Provide the [x, y] coordinate of the cell's center where the given text is located.  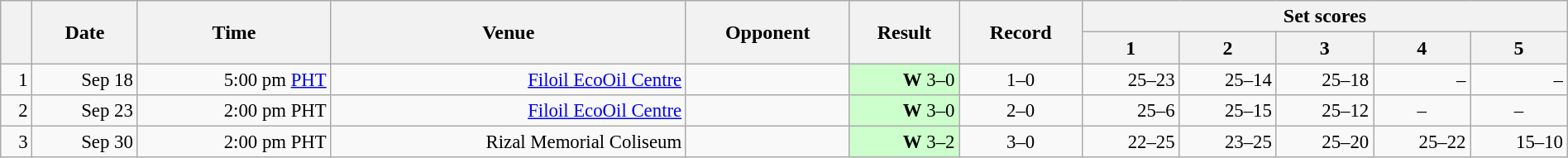
25–15 [1227, 110]
25–6 [1131, 110]
25–23 [1131, 79]
Sep 30 [84, 141]
15–10 [1518, 141]
Venue [508, 32]
Sep 18 [84, 79]
4 [1421, 48]
22–25 [1131, 141]
5 [1518, 48]
Opponent [767, 32]
25–14 [1227, 79]
25–18 [1325, 79]
Rizal Memorial Coliseum [508, 141]
25–20 [1325, 141]
Sep 23 [84, 110]
Time [234, 32]
Result [905, 32]
Set scores [1325, 17]
Record [1021, 32]
23–25 [1227, 141]
W 3–2 [905, 141]
25–22 [1421, 141]
25–12 [1325, 110]
1–0 [1021, 79]
5:00 pm PHT [234, 79]
2–0 [1021, 110]
Date [84, 32]
3–0 [1021, 141]
